Provide the [x, y] coordinate of the cell's center where the given text is located.  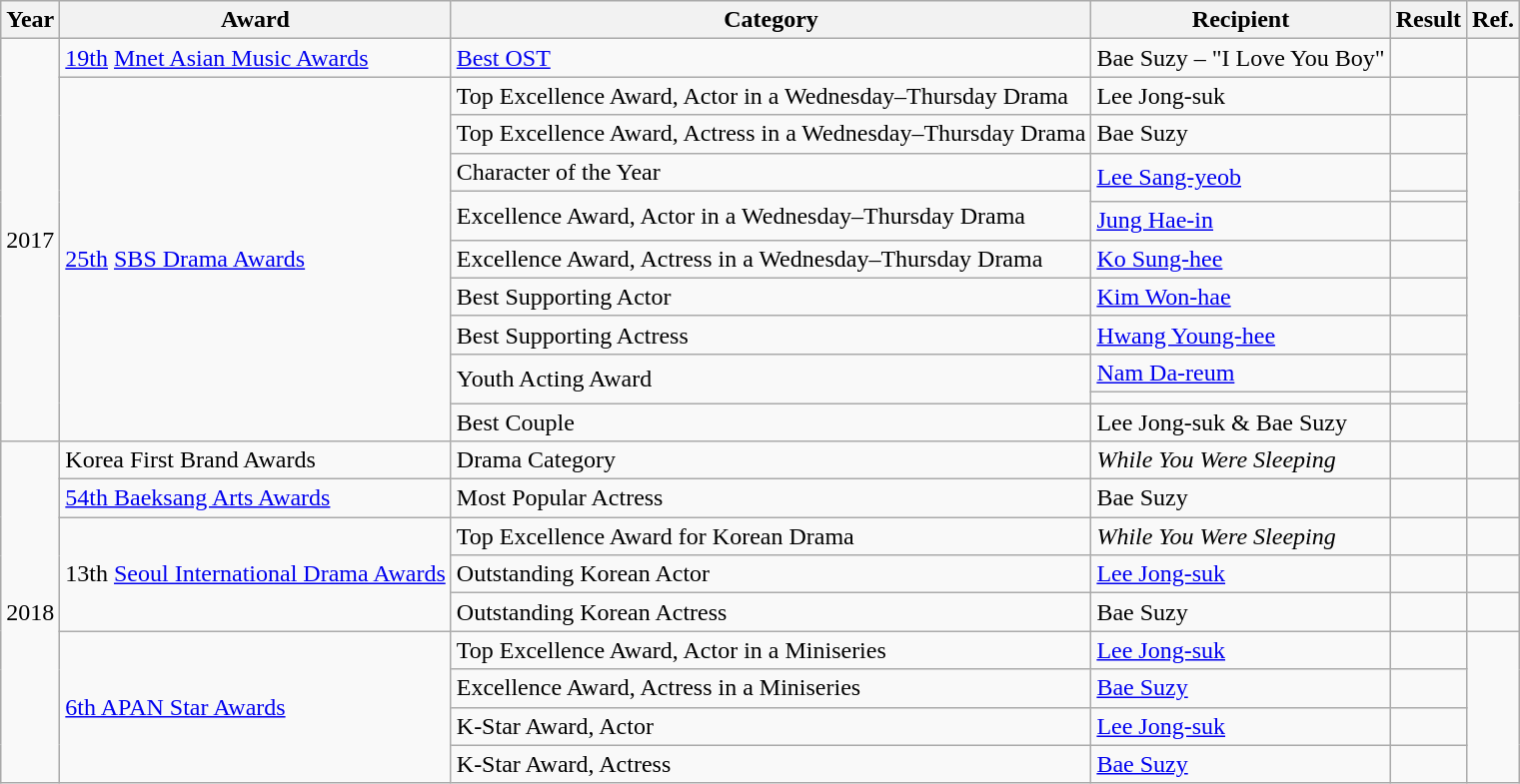
Best Supporting Actress [771, 335]
K-Star Award, Actress [771, 764]
Best Couple [771, 422]
Best OST [771, 58]
Outstanding Korean Actress [771, 612]
Hwang Young-hee [1241, 335]
Top Excellence Award, Actor in a Miniseries [771, 650]
Excellence Award, Actress in a Wednesday–Thursday Drama [771, 259]
Year [30, 20]
Excellence Award, Actor in a Wednesday–Thursday Drama [771, 216]
Lee Sang-yeob [1241, 178]
Top Excellence Award, Actor in a Wednesday–Thursday Drama [771, 96]
2017 [30, 240]
54th Baeksang Arts Awards [256, 498]
Ref. [1493, 20]
Most Popular Actress [771, 498]
Top Excellence Award, Actress in a Wednesday–Thursday Drama [771, 134]
Excellence Award, Actress in a Miniseries [771, 688]
K-Star Award, Actor [771, 726]
13th Seoul International Drama Awards [256, 574]
Kim Won-hae [1241, 297]
Ko Sung-hee [1241, 259]
Top Excellence Award for Korean Drama [771, 536]
Jung Hae-in [1241, 221]
Lee Jong-suk & Bae Suzy [1241, 422]
Category [771, 20]
25th SBS Drama Awards [256, 260]
Bae Suzy – "I Love You Boy" [1241, 58]
Best Supporting Actor [771, 297]
6th APAN Star Awards [256, 707]
Result [1428, 20]
Drama Category [771, 460]
Outstanding Korean Actor [771, 574]
Korea First Brand Awards [256, 460]
19th Mnet Asian Music Awards [256, 58]
Youth Acting Award [771, 378]
Nam Da-reum [1241, 373]
Character of the Year [771, 172]
2018 [30, 613]
Award [256, 20]
Recipient [1241, 20]
